From the cell containing the given text, extract its center point as [X, Y] coordinate. 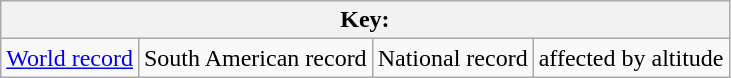
affected by altitude [631, 58]
World record [70, 58]
South American record [255, 58]
Key: [365, 20]
National record [452, 58]
